Extract the [x, y] coordinate from the center of the cell holding the provided text.  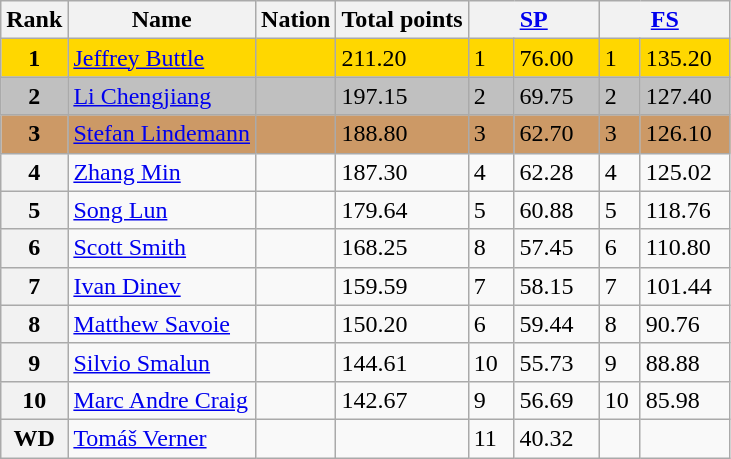
62.28 [556, 172]
FS [664, 20]
197.15 [402, 96]
40.32 [556, 438]
56.69 [556, 400]
168.25 [402, 248]
Zhang Min [162, 172]
Scott Smith [162, 248]
125.02 [685, 172]
SP [534, 20]
Stefan Lindemann [162, 134]
85.98 [685, 400]
144.61 [402, 362]
59.44 [556, 324]
Ivan Dinev [162, 286]
Li Chengjiang [162, 96]
60.88 [556, 210]
142.67 [402, 400]
Tomáš Verner [162, 438]
211.20 [402, 58]
135.20 [685, 58]
127.40 [685, 96]
179.64 [402, 210]
Name [162, 20]
Silvio Smalun [162, 362]
Matthew Savoie [162, 324]
Marc Andre Craig [162, 400]
Total points [402, 20]
88.88 [685, 362]
150.20 [402, 324]
110.80 [685, 248]
69.75 [556, 96]
159.59 [402, 286]
WD [34, 438]
55.73 [556, 362]
57.45 [556, 248]
101.44 [685, 286]
Jeffrey Buttle [162, 58]
90.76 [685, 324]
58.15 [556, 286]
126.10 [685, 134]
188.80 [402, 134]
11 [491, 438]
187.30 [402, 172]
Nation [296, 20]
62.70 [556, 134]
Song Lun [162, 210]
76.00 [556, 58]
Rank [34, 20]
118.76 [685, 210]
